For the text-containing cell, return its midpoint in [x, y] coordinate format. 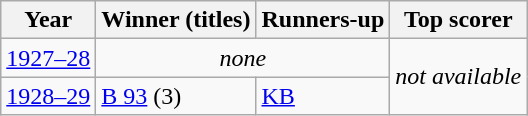
Runners-up [323, 20]
1927–28 [48, 58]
none [243, 58]
not available [458, 77]
KB [323, 96]
Top scorer [458, 20]
Year [48, 20]
Winner (titles) [176, 20]
B 93 (3) [176, 96]
1928–29 [48, 96]
